Extract the (x, y) coordinate from the center of the cell holding the provided text.  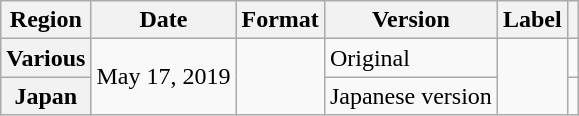
Japan (46, 96)
Label (532, 20)
Various (46, 58)
May 17, 2019 (164, 77)
Date (164, 20)
Japanese version (410, 96)
Format (280, 20)
Version (410, 20)
Original (410, 58)
Region (46, 20)
